Pinpoint the cell where the given text exists, returning its [x, y] midpoint coordinate. 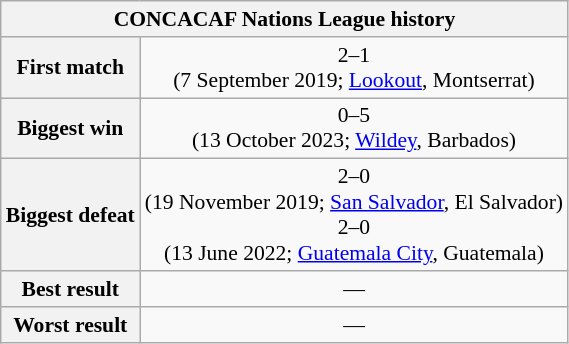
CONCACAF Nations League history [284, 19]
Best result [70, 289]
First match [70, 68]
0–5 (13 October 2023; Wildey, Barbados) [354, 128]
2–1 (7 September 2019; Lookout, Montserrat) [354, 68]
Biggest win [70, 128]
2–0 (19 November 2019; San Salvador, El Salvador) 2–0 (13 June 2022; Guatemala City, Guatemala) [354, 215]
Worst result [70, 325]
Biggest defeat [70, 215]
